For the text-containing cell, return its midpoint in (x, y) coordinate format. 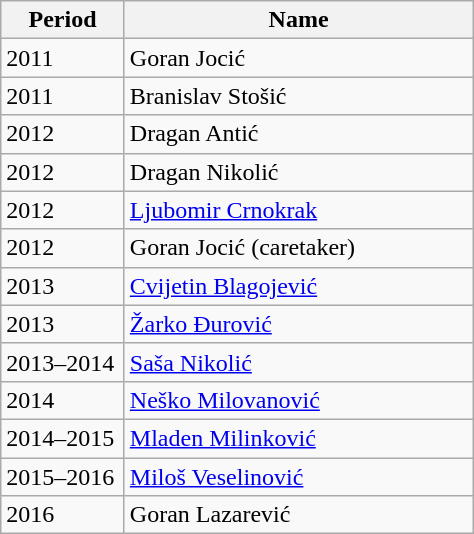
Goran Jocić (298, 58)
Period (63, 20)
Dragan Nikolić (298, 172)
2014 (63, 400)
Saša Nikolić (298, 362)
2014–2015 (63, 438)
Ljubomir Crnokrak (298, 210)
Branislav Stošić (298, 96)
Neško Milovanović (298, 400)
Cvijetin Blagojević (298, 286)
Mladen Milinković (298, 438)
Name (298, 20)
2016 (63, 515)
2013–2014 (63, 362)
Dragan Antić (298, 134)
Žarko Đurović (298, 324)
Goran Jocić (caretaker) (298, 248)
Miloš Veselinović (298, 477)
Goran Lazarević (298, 515)
2015–2016 (63, 477)
